Provide the (x, y) coordinate of the cell's center where the given text is located.  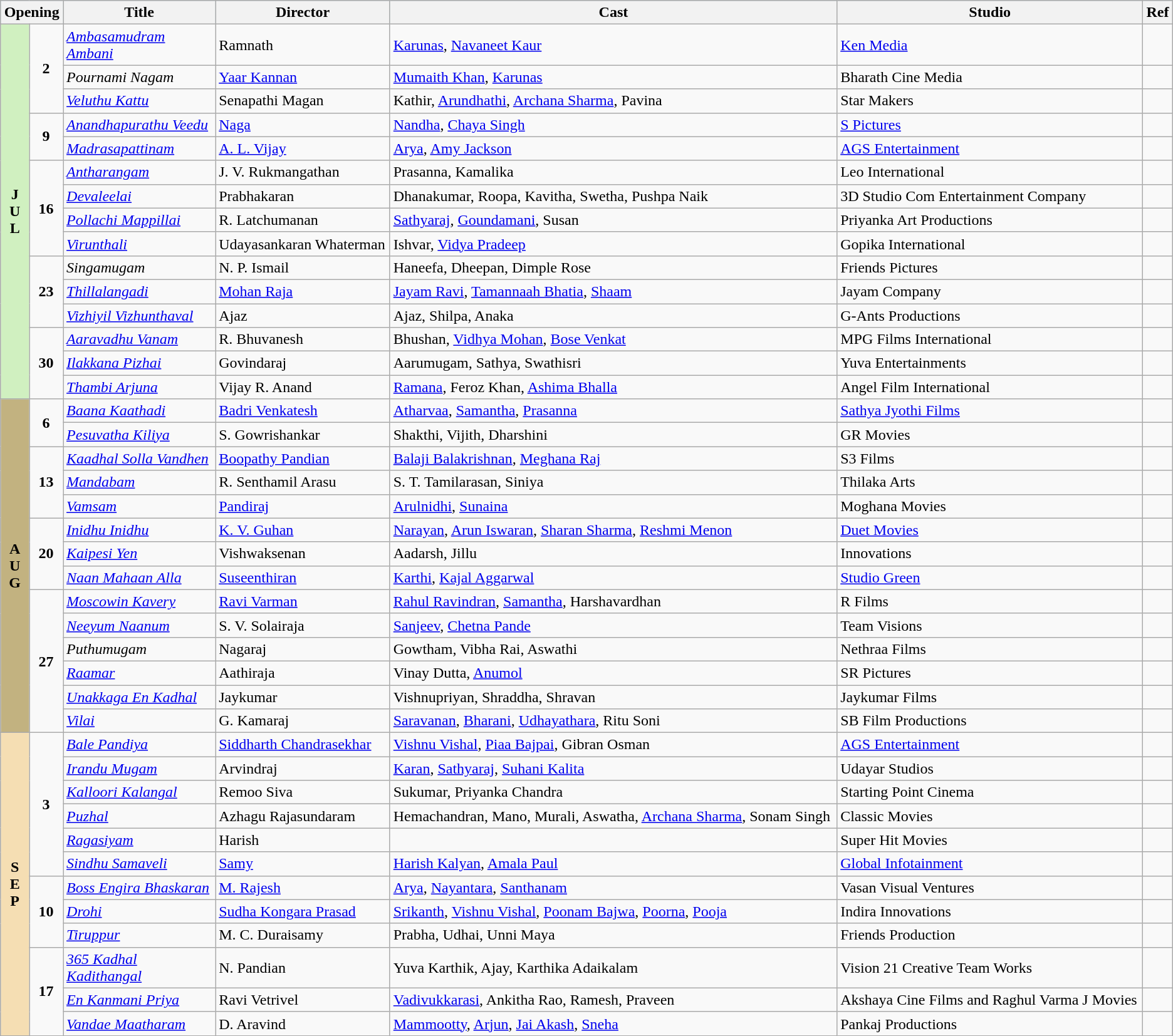
SB Film Productions (990, 721)
Mumaith Khan, Karunas (613, 77)
10 (46, 911)
Vishnu Vishal, Piaa Bajpai, Gibran Osman (613, 745)
Director (303, 13)
Govindaraj (303, 363)
Veluthu Kattu (139, 101)
Sanjeev, Chetna Pande (613, 625)
R. Latchumanan (303, 220)
Kaadhal Solla Vandhen (139, 458)
Karan, Sathyaraj, Suhani Kalita (613, 769)
Ishvar, Vidya Pradeep (613, 244)
Sudha Kongara Prasad (303, 911)
Baana Kaathadi (139, 411)
Yuva Karthik, Ajay, Karthika Adaikalam (613, 967)
Moscowin Kavery (139, 601)
Gowtham, Vibha Rai, Aswathi (613, 649)
16 (46, 208)
Aaravadhu Vanam (139, 339)
Kathir, Arundhathi, Archana Sharma, Pavina (613, 101)
K. V. Guhan (303, 530)
Prabha, Udhai, Unni Maya (613, 935)
Studio Green (990, 578)
17 (46, 991)
Vision 21 Creative Team Works (990, 967)
Vadivukkarasi, Ankitha Rao, Ramesh, Praveen (613, 1000)
Vizhiyil Vizhunthaval (139, 315)
Suseenthiran (303, 578)
Neeyum Naanum (139, 625)
En Kanmani Priya (139, 1000)
Pankaj Productions (990, 1023)
Ramnath (303, 45)
30 (46, 363)
Mandabam (139, 482)
Global Infotainment (990, 864)
23 (46, 291)
Akshaya Cine Films and Raghul Varma J Movies (990, 1000)
Remoo Siva (303, 792)
Harish (303, 840)
Vishwaksenan (303, 554)
Hemachandran, Mano, Murali, Aswatha, Archana Sharma, Sonam Singh (613, 816)
Karthi, Kajal Aggarwal (613, 578)
Yuva Entertainments (990, 363)
Vasan Visual Ventures (990, 888)
Aathiraja (303, 673)
Indira Innovations (990, 911)
Pournami Nagam (139, 77)
Shakthi, Vijith, Dharshini (613, 435)
Senapathi Magan (303, 101)
Team Visions (990, 625)
Jaykumar Films (990, 697)
Pollachi Mappillai (139, 220)
Kaipesi Yen (139, 554)
Unakkaga En Kadhal (139, 697)
AUG (15, 566)
3 (46, 804)
Nagaraj (303, 649)
Title (139, 13)
Antharangam (139, 172)
Aarumugam, Sathya, Swathisri (613, 363)
Tiruppur (139, 935)
Saravanan, Bharani, Udhayathara, Ritu Soni (613, 721)
Vishnupriyan, Shraddha, Shravan (613, 697)
GR Movies (990, 435)
Balaji Balakrishnan, Meghana Raj (613, 458)
Karunas, Navaneet Kaur (613, 45)
S. V. Solairaja (303, 625)
N. Pandian (303, 967)
Sathyaraj, Goundamani, Susan (613, 220)
MPG Films International (990, 339)
Gopika International (990, 244)
N. P. Ismail (303, 267)
Mammootty, Arjun, Jai Akash, Sneha (613, 1023)
Nandha, Chaya Singh (613, 125)
D. Aravind (303, 1023)
Classic Movies (990, 816)
Srikanth, Vishnu Vishal, Poonam Bajwa, Poorna, Pooja (613, 911)
G. Kamaraj (303, 721)
Aadarsh, Jillu (613, 554)
9 (46, 137)
Thambi Arjuna (139, 387)
Puthumugam (139, 649)
Drohi (139, 911)
Boopathy Pandian (303, 458)
Nethraa Films (990, 649)
S3 Films (990, 458)
Ref (1158, 13)
Naan Mahaan Alla (139, 578)
Moghana Movies (990, 506)
Arya, Nayantara, Santhanam (613, 888)
G-Ants Productions (990, 315)
A. L. Vijay (303, 148)
13 (46, 482)
20 (46, 554)
2 (46, 69)
Kalloori Kalangal (139, 792)
Samy (303, 864)
Ambasamudram Ambani (139, 45)
6 (46, 423)
Ajaz (303, 315)
Narayan, Arun Iswaran, Sharan Sharma, Reshmi Menon (613, 530)
R. Bhuvanesh (303, 339)
Friends Production (990, 935)
Boss Engira Bhaskaran (139, 888)
Udayasankaran Whaterman (303, 244)
Friends Pictures (990, 267)
R. Senthamil Arasu (303, 482)
Udayar Studios (990, 769)
Sindhu Samaveli (139, 864)
27 (46, 661)
Angel Film International (990, 387)
Studio (990, 13)
Atharvaa, Samantha, Prasanna (613, 411)
Irandu Mugam (139, 769)
Puzhal (139, 816)
Ilakkana Pizhai (139, 363)
Bhushan, Vidhya Mohan, Bose Venkat (613, 339)
Innovations (990, 554)
Harish Kalyan, Amala Paul (613, 864)
Super Hit Movies (990, 840)
Thillalangadi (139, 291)
R Films (990, 601)
Arvindraj (303, 769)
Jaykumar (303, 697)
Inidhu Inidhu (139, 530)
S. Gowrishankar (303, 435)
Opening (32, 13)
Bharath Cine Media (990, 77)
Mohan Raja (303, 291)
3D Studio Com Entertainment Company (990, 196)
Jayam Ravi, Tamannaah Bhatia, Shaam (613, 291)
Prabhakaran (303, 196)
Siddharth Chandrasekhar (303, 745)
Ravi Vetrivel (303, 1000)
M. C. Duraisamy (303, 935)
Prasanna, Kamalika (613, 172)
Cast (613, 13)
JUL (15, 212)
Devaleelai (139, 196)
Vandae Maatharam (139, 1023)
Madrasapattinam (139, 148)
Haneefa, Dheepan, Dimple Rose (613, 267)
Anandhapurathu Veedu (139, 125)
Arya, Amy Jackson (613, 148)
Singamugam (139, 267)
Badri Venkatesh (303, 411)
Sathya Jyothi Films (990, 411)
365 Kadhal Kadithangal (139, 967)
Jayam Company (990, 291)
Duet Movies (990, 530)
Naga (303, 125)
Pandiraj (303, 506)
Vamsam (139, 506)
S Pictures (990, 125)
S. T. Tamilarasan, Siniya (613, 482)
Raamar (139, 673)
SR Pictures (990, 673)
Arulnidhi, Sunaina (613, 506)
Virunthali (139, 244)
Vinay Dutta, Anumol (613, 673)
Thilaka Arts (990, 482)
Ken Media (990, 45)
Vilai (139, 721)
Bale Pandiya (139, 745)
Starting Point Cinema (990, 792)
Yaar Kannan (303, 77)
Sukumar, Priyanka Chandra (613, 792)
Ravi Varman (303, 601)
Priyanka Art Productions (990, 220)
SEP (15, 884)
Pesuvatha Kiliya (139, 435)
Star Makers (990, 101)
Ajaz, Shilpa, Anaka (613, 315)
J. V. Rukmangathan (303, 172)
Dhanakumar, Roopa, Kavitha, Swetha, Pushpa Naik (613, 196)
Ragasiyam (139, 840)
Rahul Ravindran, Samantha, Harshavardhan (613, 601)
M. Rajesh (303, 888)
Vijay R. Anand (303, 387)
Leo International (990, 172)
Azhagu Rajasundaram (303, 816)
Ramana, Feroz Khan, Ashima Bhalla (613, 387)
